Return (X, Y) of the center of cell containing provided text 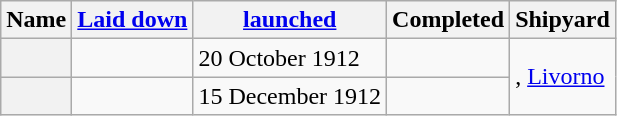
Name (36, 20)
Shipyard (563, 20)
, Livorno (563, 77)
20 October 1912 (290, 58)
Laid down (132, 20)
Completed (448, 20)
15 December 1912 (290, 96)
launched (290, 20)
